Search for the cell housing the specified text and yield its [X, Y] center coordinate. 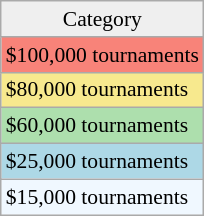
$15,000 tournaments [102, 197]
$80,000 tournaments [102, 90]
$25,000 tournaments [102, 162]
$60,000 tournaments [102, 126]
$100,000 tournaments [102, 55]
Category [102, 19]
